Capture the cell that displays the provided text and extract its (x, y) central coordinate. 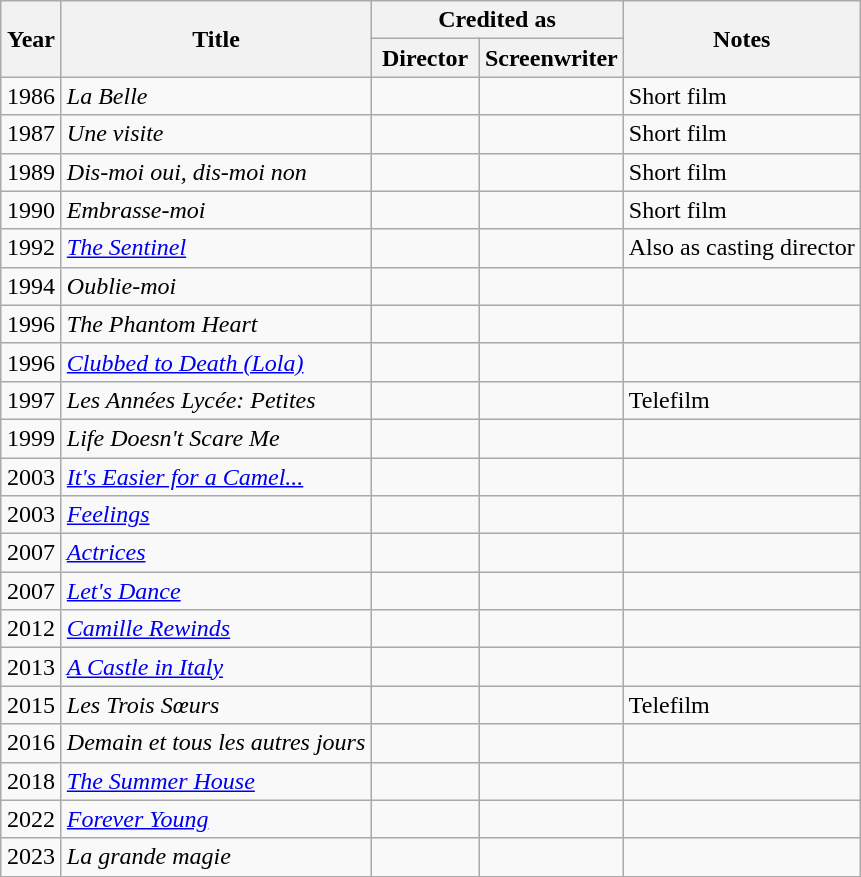
Oublie-moi (216, 286)
Credited as (497, 20)
2015 (32, 705)
Dis-moi oui, dis-moi non (216, 172)
Notes (742, 39)
1994 (32, 286)
2022 (32, 819)
Embrasse-moi (216, 210)
Une visite (216, 134)
A Castle in Italy (216, 667)
1990 (32, 210)
Clubbed to Death (Lola) (216, 362)
Actrices (216, 553)
The Summer House (216, 781)
1987 (32, 134)
Feelings (216, 515)
2018 (32, 781)
Also as casting director (742, 248)
Director (426, 58)
Life Doesn't Scare Me (216, 438)
Screenwriter (551, 58)
The Phantom Heart (216, 324)
2016 (32, 743)
Title (216, 39)
1992 (32, 248)
Camille Rewinds (216, 629)
1999 (32, 438)
2012 (32, 629)
Demain et tous les autres jours (216, 743)
1986 (32, 96)
La Belle (216, 96)
Let's Dance (216, 591)
Les Années Lycée: Petites (216, 400)
Forever Young (216, 819)
1989 (32, 172)
The Sentinel (216, 248)
It's Easier for a Camel... (216, 477)
2013 (32, 667)
La grande magie (216, 857)
2023 (32, 857)
Les Trois Sœurs (216, 705)
Year (32, 39)
1997 (32, 400)
